Pinpoint the cell where the given text exists, returning its (X, Y) midpoint coordinate. 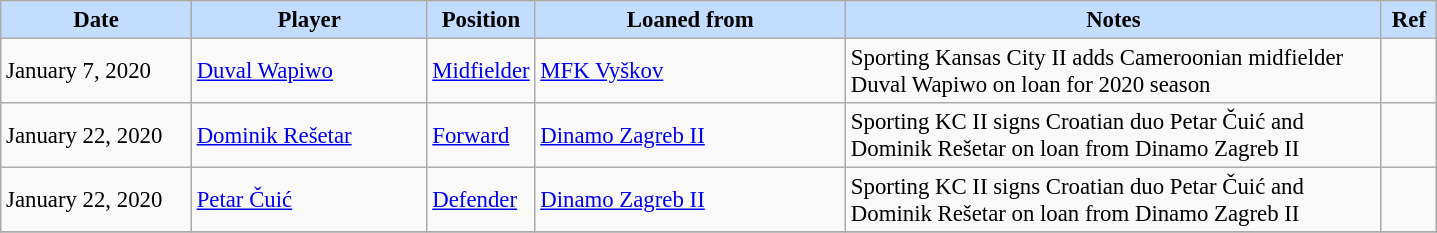
Notes (1114, 20)
Date (96, 20)
Forward (481, 136)
Petar Čuić (309, 200)
Loaned from (690, 20)
January 7, 2020 (96, 72)
Defender (481, 200)
Player (309, 20)
Ref (1409, 20)
Midfielder (481, 72)
Position (481, 20)
MFK Vyškov (690, 72)
Duval Wapiwo (309, 72)
Dominik Rešetar (309, 136)
Sporting Kansas City II adds Cameroonian midfielder Duval Wapiwo on loan for 2020 season (1114, 72)
